Pinpoint the cell where the given text exists, returning its (x, y) midpoint coordinate. 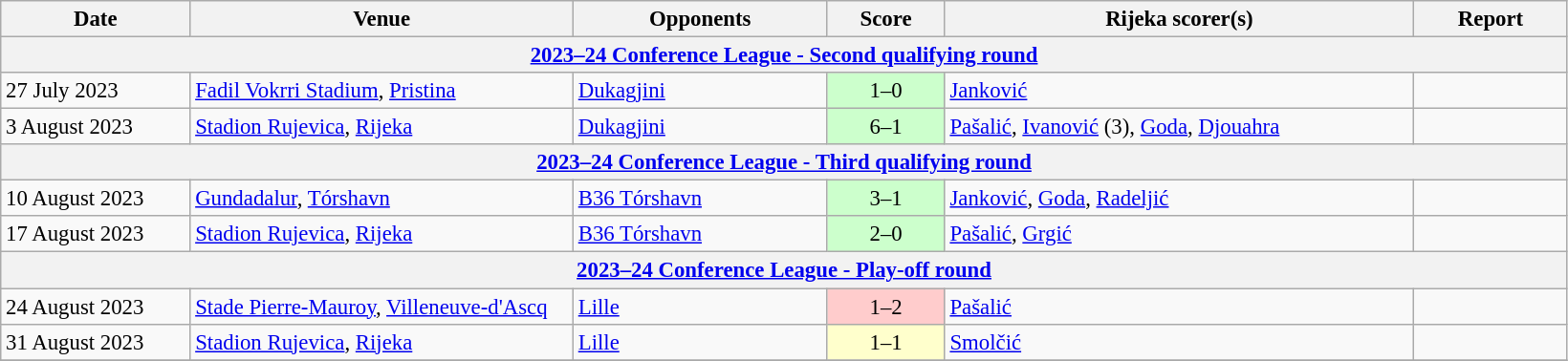
1–2 (885, 307)
31 August 2023 (96, 342)
2023–24 Conference League - Third qualifying round (784, 162)
Date (96, 19)
Rijeka scorer(s) (1180, 19)
1–0 (885, 91)
27 July 2023 (96, 91)
Gundadalur, Tórshavn (382, 199)
Janković, Goda, Radeljić (1180, 199)
1–1 (885, 342)
Report (1492, 19)
17 August 2023 (96, 234)
Opponents (700, 19)
Stade Pierre-Mauroy, Villeneuve-d'Ascq (382, 307)
2–0 (885, 234)
6–1 (885, 127)
3–1 (885, 199)
Pašalić, Grgić (1180, 234)
2023–24 Conference League - Play-off round (784, 270)
Score (885, 19)
3 August 2023 (96, 127)
Venue (382, 19)
Pašalić, Ivanović (3), Goda, Djouahra (1180, 127)
Janković (1180, 91)
2023–24 Conference League - Second qualifying round (784, 55)
Smolčić (1180, 342)
Pašalić (1180, 307)
24 August 2023 (96, 307)
Fadil Vokrri Stadium, Pristina (382, 91)
10 August 2023 (96, 199)
